For the text-containing cell, return its midpoint in (x, y) coordinate format. 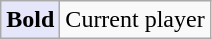
Bold (30, 20)
Current player (135, 20)
